For the text-containing cell, return its midpoint in [x, y] coordinate format. 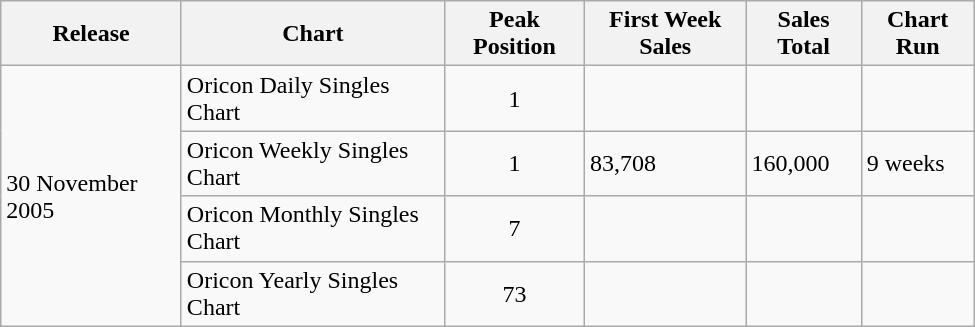
Chart Run [918, 34]
Release [92, 34]
30 November 2005 [92, 196]
Oricon Monthly Singles Chart [312, 228]
160,000 [804, 164]
First Week Sales [665, 34]
83,708 [665, 164]
Oricon Weekly Singles Chart [312, 164]
Peak Position [515, 34]
9 weeks [918, 164]
Chart [312, 34]
Oricon Yearly Singles Chart [312, 294]
Sales Total [804, 34]
Oricon Daily Singles Chart [312, 98]
7 [515, 228]
73 [515, 294]
